Pinpoint the cell where the given text exists, returning its (x, y) midpoint coordinate. 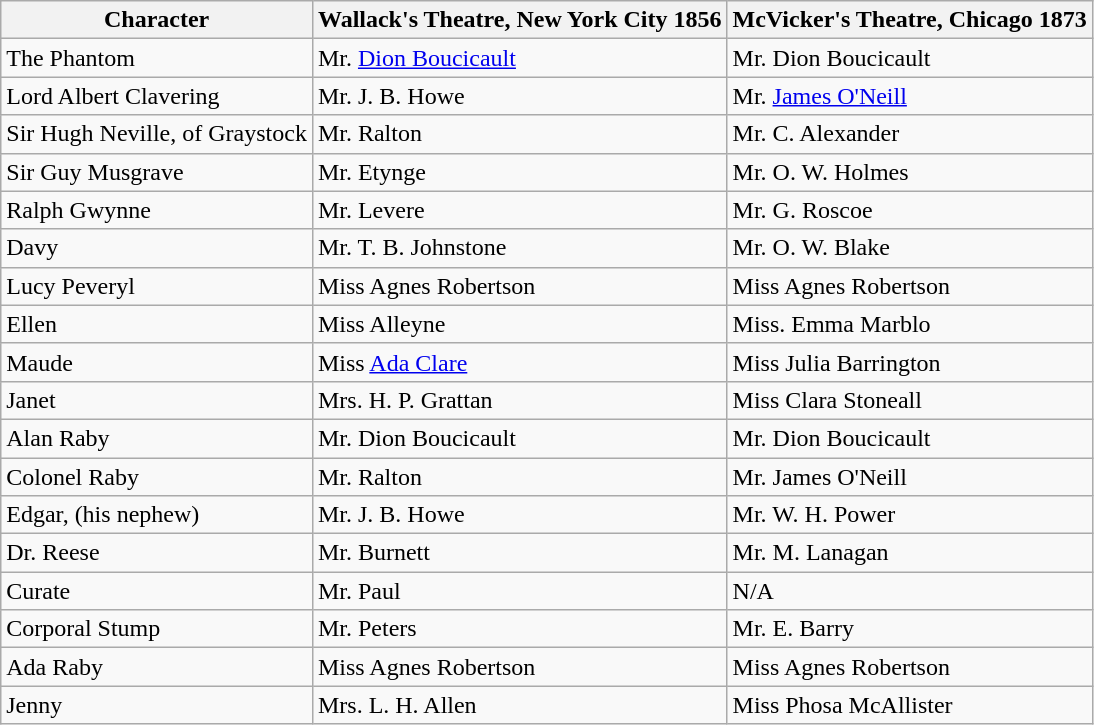
Colonel Raby (157, 477)
McVicker's Theatre, Chicago 1873 (910, 20)
The Phantom (157, 58)
Mr. W. H. Power (910, 515)
Ada Raby (157, 667)
Miss Clara Stoneall (910, 400)
Mr. C. Alexander (910, 134)
Edgar, (his nephew) (157, 515)
Mr. Paul (520, 591)
Mr. M. Lanagan (910, 553)
Miss Phosa McAllister (910, 705)
Sir Guy Musgrave (157, 172)
Alan Raby (157, 438)
Mr. E. Barry (910, 629)
Ellen (157, 324)
Davy (157, 248)
Corporal Stump (157, 629)
Miss. Emma Marblo (910, 324)
Dr. Reese (157, 553)
Janet (157, 400)
Character (157, 20)
Miss Julia Barrington (910, 362)
Mr. T. B. Johnstone (520, 248)
Maude (157, 362)
Ralph Gwynne (157, 210)
Mr. Burnett (520, 553)
Mr. G. Roscoe (910, 210)
Mr. Etynge (520, 172)
Mr. O. W. Holmes (910, 172)
Curate (157, 591)
Mr. O. W. Blake (910, 248)
Mrs. L. H. Allen (520, 705)
Wallack's Theatre, New York City 1856 (520, 20)
Lord Albert Clavering (157, 96)
Jenny (157, 705)
Sir Hugh Neville, of Graystock (157, 134)
Mr. Levere (520, 210)
Mrs. H. P. Grattan (520, 400)
Miss Ada Clare (520, 362)
N/A (910, 591)
Miss Alleyne (520, 324)
Lucy Peveryl (157, 286)
Mr. Peters (520, 629)
